Identify which cell holds the provided text, then report its [X, Y] central coordinate. 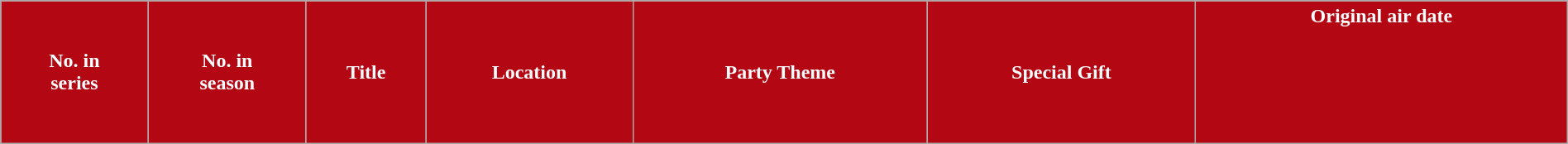
No. inseason [227, 73]
Special Gift [1061, 73]
Original air date [1382, 73]
Location [529, 73]
Title [366, 73]
Party Theme [780, 73]
No. inseries [74, 73]
